Provide the (x, y) coordinate of the cell's center where the given text is located.  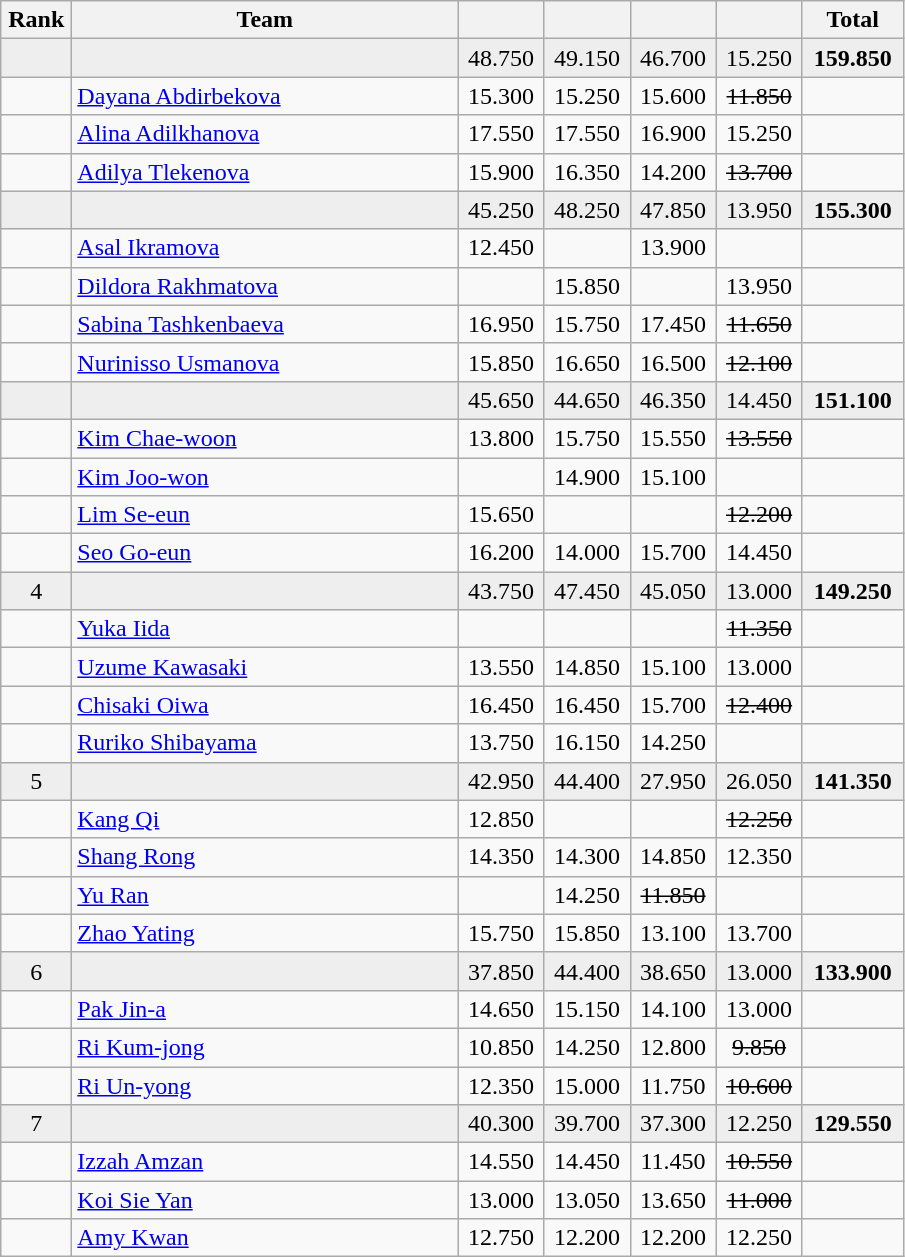
149.250 (852, 591)
Kim Joo-won (265, 477)
13.800 (501, 438)
43.750 (501, 591)
155.300 (852, 210)
48.750 (501, 58)
6 (36, 971)
15.900 (501, 172)
14.550 (501, 1162)
Yu Ran (265, 895)
12.400 (759, 705)
11.650 (759, 324)
16.350 (587, 172)
14.350 (501, 857)
Amy Kwan (265, 1238)
42.950 (501, 781)
159.850 (852, 58)
12.750 (501, 1238)
14.300 (587, 857)
17.450 (673, 324)
Ruriko Shibayama (265, 743)
16.950 (501, 324)
Koi Sie Yan (265, 1200)
15.550 (673, 438)
Uzume Kawasaki (265, 667)
13.650 (673, 1200)
16.900 (673, 134)
39.700 (587, 1124)
Kim Chae-woon (265, 438)
Zhao Yating (265, 933)
15.150 (587, 1009)
10.850 (501, 1047)
49.150 (587, 58)
15.000 (587, 1085)
26.050 (759, 781)
7 (36, 1124)
45.250 (501, 210)
14.100 (673, 1009)
Adilya Tlekenova (265, 172)
4 (36, 591)
12.850 (501, 819)
16.650 (587, 362)
Lim Se-eun (265, 515)
13.050 (587, 1200)
10.550 (759, 1162)
46.350 (673, 400)
12.100 (759, 362)
Pak Jin-a (265, 1009)
Izzah Amzan (265, 1162)
40.300 (501, 1124)
11.000 (759, 1200)
16.200 (501, 553)
5 (36, 781)
151.100 (852, 400)
Total (852, 20)
141.350 (852, 781)
11.350 (759, 629)
15.300 (501, 96)
Seo Go-eun (265, 553)
Chisaki Oiwa (265, 705)
Ri Kum-jong (265, 1047)
16.150 (587, 743)
12.450 (501, 248)
10.600 (759, 1085)
45.650 (501, 400)
Asal Ikramova (265, 248)
16.500 (673, 362)
14.200 (673, 172)
Sabina Tashkenbaeva (265, 324)
9.850 (759, 1047)
11.750 (673, 1085)
Ri Un-yong (265, 1085)
Rank (36, 20)
Alina Adilkhanova (265, 134)
11.450 (673, 1162)
12.800 (673, 1047)
14.000 (587, 553)
133.900 (852, 971)
47.450 (587, 591)
45.050 (673, 591)
37.300 (673, 1124)
Yuka Iida (265, 629)
46.700 (673, 58)
129.550 (852, 1124)
Shang Rong (265, 857)
13.900 (673, 248)
44.650 (587, 400)
Nurinisso Usmanova (265, 362)
37.850 (501, 971)
Dayana Abdirbekova (265, 96)
48.250 (587, 210)
Kang Qi (265, 819)
47.850 (673, 210)
13.100 (673, 933)
13.750 (501, 743)
27.950 (673, 781)
15.600 (673, 96)
14.900 (587, 477)
Dildora Rakhmatova (265, 286)
14.650 (501, 1009)
Team (265, 20)
38.650 (673, 971)
15.650 (501, 515)
